Pinpoint the cell where the given text exists, returning its [x, y] midpoint coordinate. 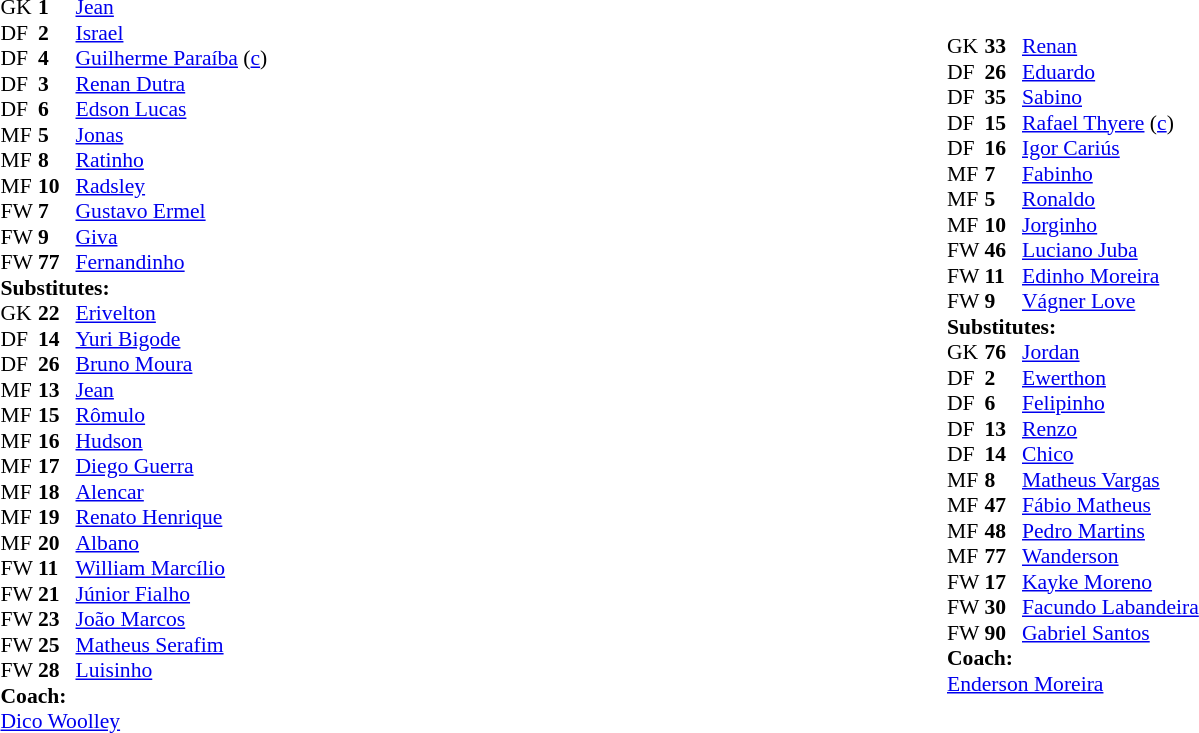
19 [57, 517]
46 [1003, 250]
28 [57, 671]
47 [1003, 505]
João Marcos [172, 619]
Matheus Serafim [172, 645]
Renan [1110, 46]
Ewerthon [1110, 377]
25 [57, 645]
33 [1003, 46]
Eduardo [1110, 71]
Ronaldo [1110, 199]
48 [1003, 530]
22 [57, 313]
William Marcílio [172, 569]
Bruno Moura [172, 365]
Guilherme Paraíba (c) [172, 59]
35 [1003, 97]
Hudson [172, 441]
Sabino [1110, 97]
Albano [172, 543]
Enderson Moreira [1073, 683]
76 [1003, 352]
Diego Guerra [172, 467]
Yuri Bigode [172, 339]
Felipinho [1110, 403]
Edson Lucas [172, 109]
Gustavo Ermel [172, 211]
Rafael Thyere (c) [1110, 122]
Luisinho [172, 671]
Erivelton [172, 313]
20 [57, 543]
Matheus Vargas [1110, 479]
21 [57, 594]
90 [1003, 632]
Jean [172, 390]
Fernandinho [172, 263]
Renan Dutra [172, 84]
Edinho Moreira [1110, 275]
Kayke Moreno [1110, 581]
Pedro Martins [1110, 530]
Ratinho [172, 161]
Jonas [172, 135]
Igor Cariús [1110, 148]
Gabriel Santos [1110, 632]
3 [57, 84]
18 [57, 492]
23 [57, 619]
Alencar [172, 492]
Fabinho [1110, 173]
Radsley [172, 186]
Luciano Juba [1110, 250]
Renzo [1110, 428]
Júnior Fialho [172, 594]
Jordan [1110, 352]
Chico [1110, 454]
Wanderson [1110, 556]
Israel [172, 33]
Rômulo [172, 415]
30 [1003, 607]
Jorginho [1110, 224]
Fábio Matheus [1110, 505]
4 [57, 59]
Facundo Labandeira [1110, 607]
Vágner Love [1110, 301]
Renato Henrique [172, 517]
Giva [172, 237]
